Scan for the cell matching the given text and deliver its [x, y] coordinate at center. 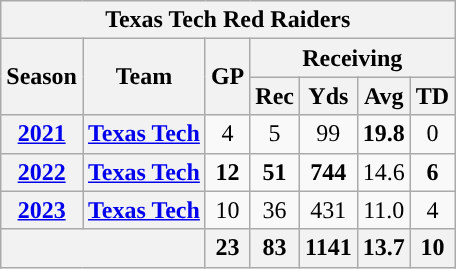
12 [227, 172]
11.0 [384, 210]
Season [42, 77]
1141 [328, 248]
83 [275, 248]
36 [275, 210]
13.7 [384, 248]
2022 [42, 172]
TD [432, 96]
51 [275, 172]
Avg [384, 96]
Team [144, 77]
GP [227, 77]
Texas Tech Red Raiders [228, 20]
5 [275, 134]
744 [328, 172]
0 [432, 134]
Yds [328, 96]
19.8 [384, 134]
431 [328, 210]
14.6 [384, 172]
6 [432, 172]
23 [227, 248]
Receiving [352, 58]
2023 [42, 210]
Rec [275, 96]
2021 [42, 134]
99 [328, 134]
